Locate the cell with the specified text and output its [X, Y] center coordinate. 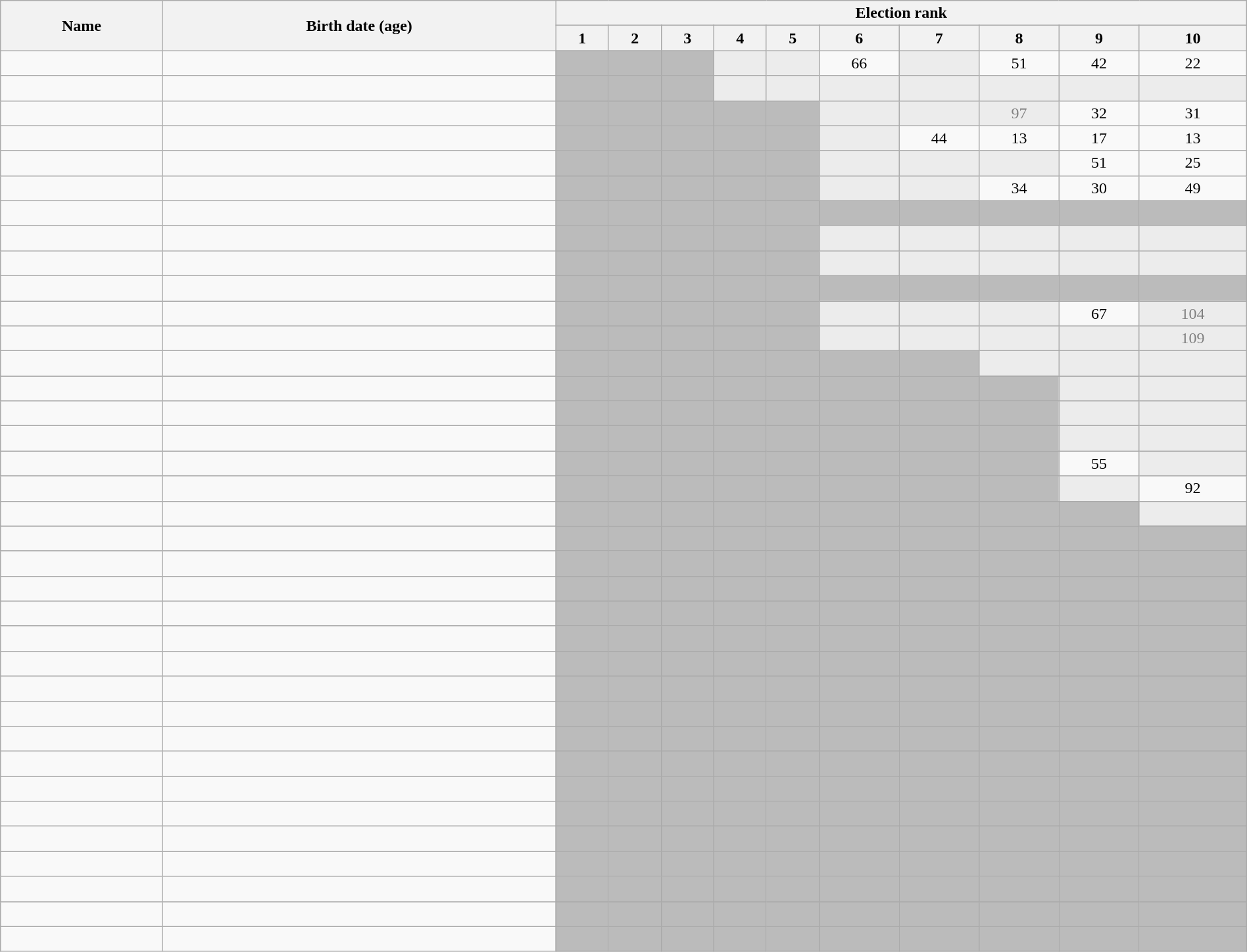
34 [1019, 188]
67 [1099, 314]
32 [1099, 113]
17 [1099, 138]
31 [1193, 113]
55 [1099, 464]
2 [635, 38]
22 [1193, 63]
25 [1193, 163]
104 [1193, 314]
4 [740, 38]
44 [939, 138]
8 [1019, 38]
1 [582, 38]
6 [859, 38]
49 [1193, 188]
42 [1099, 63]
Name [82, 26]
109 [1193, 339]
3 [687, 38]
5 [793, 38]
97 [1019, 113]
92 [1193, 488]
Election rank [901, 13]
7 [939, 38]
10 [1193, 38]
66 [859, 63]
Birth date (age) [359, 26]
30 [1099, 188]
9 [1099, 38]
